Identify which cell holds the provided text, then report its (X, Y) central coordinate. 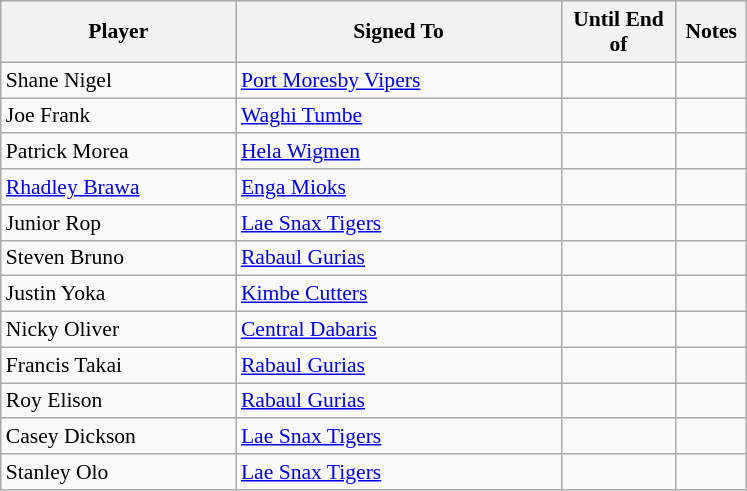
Waghi Tumbe (398, 116)
Stanley Olo (118, 472)
Casey Dickson (118, 437)
Kimbe Cutters (398, 294)
Until End of (618, 32)
Steven Bruno (118, 258)
Francis Takai (118, 365)
Nicky Oliver (118, 330)
Port Moresby Vipers (398, 80)
Enga Mioks (398, 187)
Hela Wigmen (398, 152)
Patrick Morea (118, 152)
Signed To (398, 32)
Justin Yoka (118, 294)
Joe Frank (118, 116)
Shane Nigel (118, 80)
Roy Elison (118, 401)
Central Dabaris (398, 330)
Notes (711, 32)
Rhadley Brawa (118, 187)
Player (118, 32)
Junior Rop (118, 223)
